Determine the (X, Y) coordinate at the center of the cell enclosing the given text.  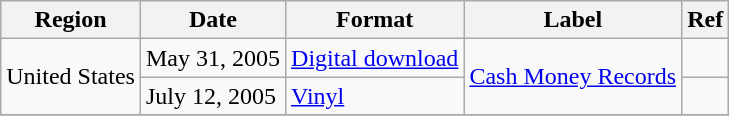
Vinyl (375, 96)
Ref (706, 20)
Cash Money Records (573, 77)
United States (71, 77)
Region (71, 20)
July 12, 2005 (212, 96)
Digital download (375, 58)
Label (573, 20)
May 31, 2005 (212, 58)
Format (375, 20)
Date (212, 20)
